Determine the [x, y] coordinate at the center of the cell enclosing the given text.  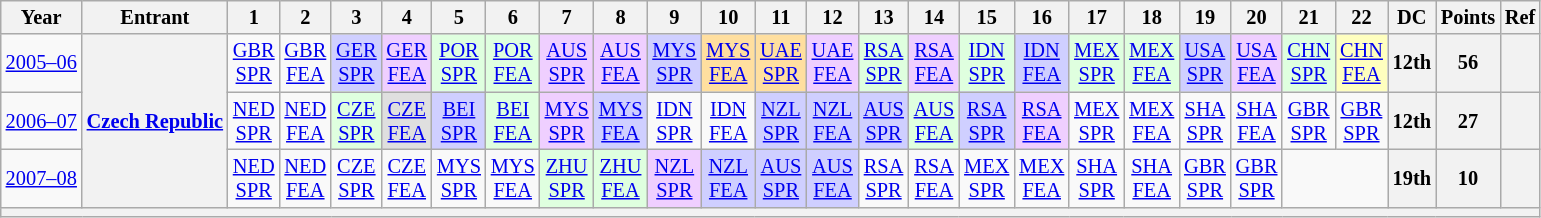
UAESPR [781, 63]
Entrant [155, 17]
2006–07 [42, 121]
5 [459, 17]
Czech Republic [155, 120]
2007–08 [42, 178]
GBRFEA [306, 63]
USASPR [1205, 63]
CHNFEA [1362, 63]
2005–06 [42, 63]
CHNSPR [1308, 63]
1 [254, 17]
14 [934, 17]
19 [1205, 17]
27 [1468, 121]
3 [356, 17]
21 [1308, 17]
11 [781, 17]
56 [1468, 63]
DC [1412, 17]
PORFEA [513, 63]
Year [42, 17]
6 [513, 17]
18 [1152, 17]
22 [1362, 17]
Ref [1520, 17]
9 [674, 17]
16 [1042, 17]
Points [1468, 17]
ZHUFEA [621, 178]
2 [306, 17]
19th [1412, 178]
ZHUSPR [567, 178]
7 [567, 17]
17 [1096, 17]
4 [407, 17]
15 [986, 17]
8 [621, 17]
GERSPR [356, 63]
UAEFEA [833, 63]
20 [1257, 17]
PORSPR [459, 63]
GERFEA [407, 63]
12 [833, 17]
BEISPR [459, 121]
USAFEA [1257, 63]
BEIFEA [513, 121]
13 [883, 17]
